Locate the cell with the specified text and output its [x, y] center coordinate. 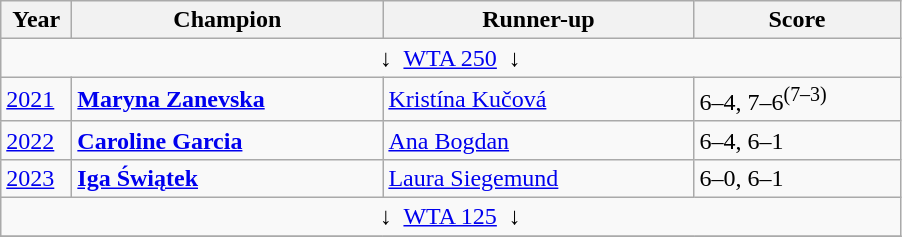
6–4, 7–6(7–3) [797, 100]
2021 [36, 100]
↓ WTA 125 ↓ [450, 217]
↓ WTA 250 ↓ [450, 58]
2022 [36, 140]
Runner-up [538, 20]
Champion [228, 20]
Laura Siegemund [538, 178]
Kristína Kučová [538, 100]
2023 [36, 178]
Year [36, 20]
Maryna Zanevska [228, 100]
6–0, 6–1 [797, 178]
6–4, 6–1 [797, 140]
Score [797, 20]
Iga Świątek [228, 178]
Caroline Garcia [228, 140]
Ana Bogdan [538, 140]
